Extract the [X, Y] coordinate from the center of the cell holding the provided text.  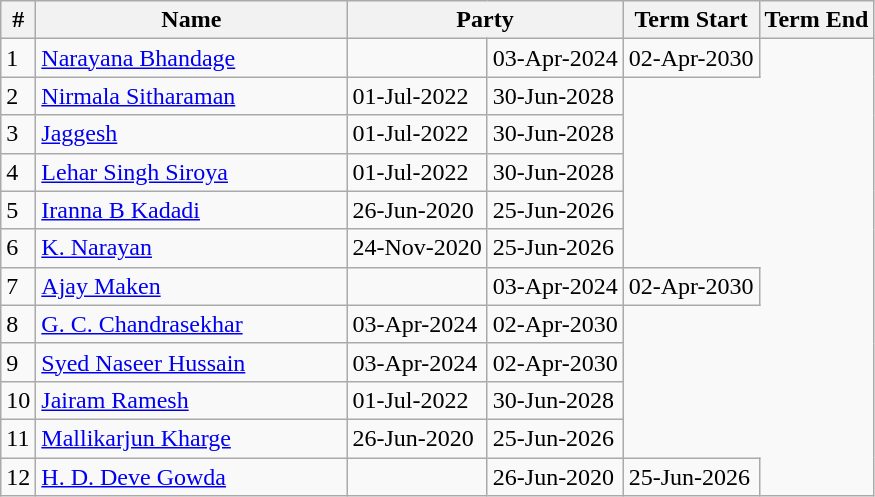
G. C. Chandrasekhar [192, 324]
Nirmala Sitharaman [192, 96]
5 [18, 210]
3 [18, 134]
Narayana Bhandage [192, 58]
# [18, 20]
24-Nov-2020 [417, 248]
Jairam Ramesh [192, 400]
Syed Naseer Hussain [192, 362]
8 [18, 324]
10 [18, 400]
Term Start [691, 20]
H. D. Deve Gowda [192, 477]
Name [192, 20]
6 [18, 248]
Ajay Maken [192, 286]
11 [18, 438]
Iranna B Kadadi [192, 210]
Term End [816, 20]
Party [485, 20]
Jaggesh [192, 134]
Lehar Singh Siroya [192, 172]
4 [18, 172]
K. Narayan [192, 248]
12 [18, 477]
2 [18, 96]
7 [18, 286]
Mallikarjun Kharge [192, 438]
9 [18, 362]
1 [18, 58]
